From the cell containing the given text, extract its center point as [x, y] coordinate. 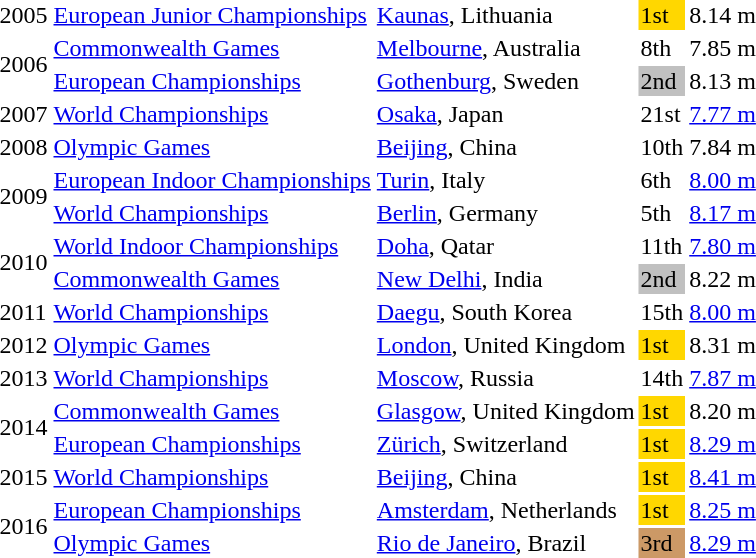
11th [662, 246]
Rio de Janeiro, Brazil [506, 543]
Doha, Qatar [506, 246]
21st [662, 114]
Daegu, South Korea [506, 312]
Turin, Italy [506, 180]
8th [662, 48]
World Indoor Championships [212, 246]
6th [662, 180]
Gothenburg, Sweden [506, 81]
Moscow, Russia [506, 378]
Berlin, Germany [506, 213]
Glasgow, United Kingdom [506, 411]
5th [662, 213]
New Delhi, India [506, 279]
London, United Kingdom [506, 345]
14th [662, 378]
Zürich, Switzerland [506, 444]
Osaka, Japan [506, 114]
3rd [662, 543]
Amsterdam, Netherlands [506, 510]
European Junior Championships [212, 15]
Melbourne, Australia [506, 48]
15th [662, 312]
10th [662, 147]
Kaunas, Lithuania [506, 15]
European Indoor Championships [212, 180]
